Extract the [x, y] coordinate from the center of the cell holding the provided text.  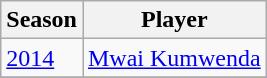
Mwai Kumwenda [174, 58]
Season [42, 20]
Player [174, 20]
2014 [42, 58]
